Extract the (x, y) coordinate from the center of the cell holding the provided text.  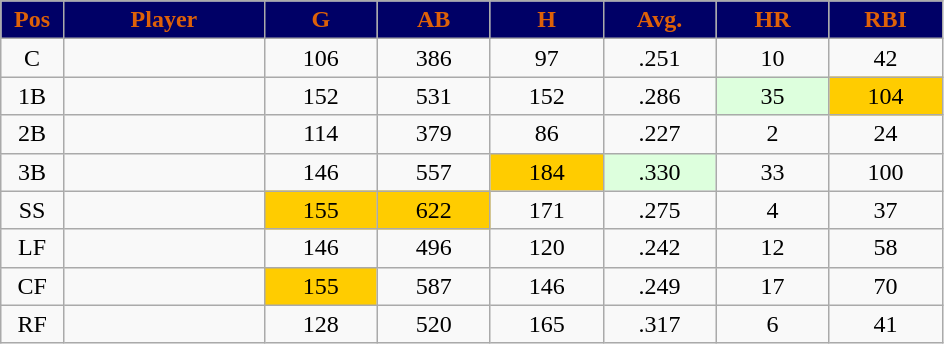
520 (434, 324)
104 (886, 96)
1B (32, 96)
.242 (660, 248)
33 (772, 172)
35 (772, 96)
114 (320, 134)
171 (546, 210)
.249 (660, 286)
86 (546, 134)
.317 (660, 324)
24 (886, 134)
RF (32, 324)
41 (886, 324)
RBI (886, 20)
3B (32, 172)
.227 (660, 134)
165 (546, 324)
Pos (32, 20)
HR (772, 20)
6 (772, 324)
.286 (660, 96)
531 (434, 96)
Avg. (660, 20)
622 (434, 210)
100 (886, 172)
H (546, 20)
184 (546, 172)
128 (320, 324)
386 (434, 58)
379 (434, 134)
587 (434, 286)
Player (164, 20)
106 (320, 58)
C (32, 58)
LF (32, 248)
557 (434, 172)
.330 (660, 172)
AB (434, 20)
496 (434, 248)
42 (886, 58)
G (320, 20)
.275 (660, 210)
12 (772, 248)
CF (32, 286)
17 (772, 286)
37 (886, 210)
2 (772, 134)
.251 (660, 58)
10 (772, 58)
120 (546, 248)
58 (886, 248)
70 (886, 286)
4 (772, 210)
97 (546, 58)
2B (32, 134)
SS (32, 210)
